Scan for the cell matching the given text and deliver its [x, y] coordinate at center. 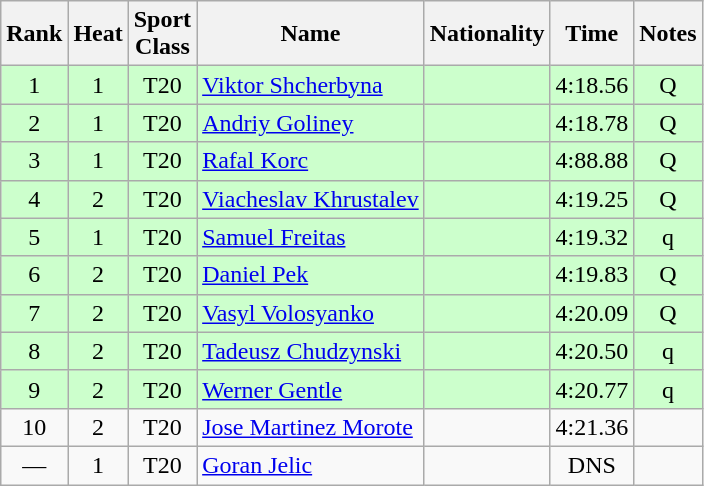
Viacheslav Khrustalev [311, 199]
DNS [592, 465]
4:20.09 [592, 313]
9 [34, 389]
Tadeusz Chudzynski [311, 351]
Samuel Freitas [311, 237]
Viktor Shcherbyna [311, 85]
5 [34, 237]
Rafal Korc [311, 161]
Rank [34, 34]
Daniel Pek [311, 275]
SportClass [162, 34]
4:19.83 [592, 275]
Andriy Goliney [311, 123]
Nationality [487, 34]
Time [592, 34]
4:18.56 [592, 85]
Name [311, 34]
6 [34, 275]
3 [34, 161]
Jose Martinez Morote [311, 427]
4:19.32 [592, 237]
4:19.25 [592, 199]
Goran Jelic [311, 465]
4 [34, 199]
10 [34, 427]
Notes [668, 34]
Werner Gentle [311, 389]
4:18.78 [592, 123]
Heat [98, 34]
Vasyl Volosyanko [311, 313]
7 [34, 313]
4:88.88 [592, 161]
— [34, 465]
4:20.77 [592, 389]
8 [34, 351]
4:21.36 [592, 427]
4:20.50 [592, 351]
